Search for the cell housing the specified text and yield its (x, y) center coordinate. 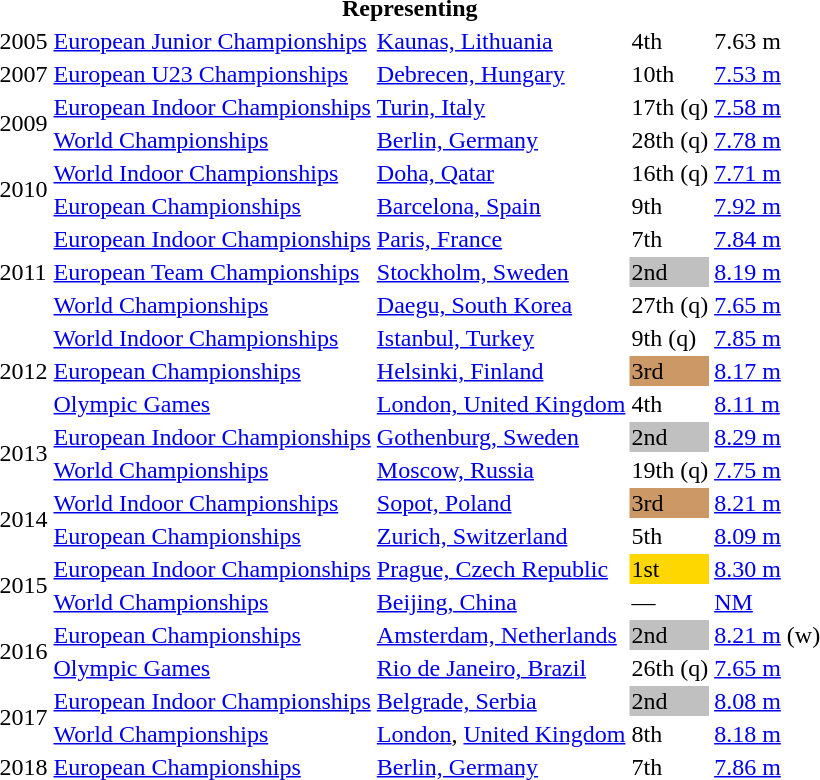
Zurich, Switzerland (501, 536)
Stockholm, Sweden (501, 272)
European Junior Championships (212, 41)
26th (q) (670, 668)
19th (q) (670, 470)
27th (q) (670, 305)
10th (670, 74)
Prague, Czech Republic (501, 569)
9th (670, 206)
Rio de Janeiro, Brazil (501, 668)
Debrecen, Hungary (501, 74)
9th (q) (670, 338)
Belgrade, Serbia (501, 701)
Gothenburg, Sweden (501, 437)
Barcelona, Spain (501, 206)
Moscow, Russia (501, 470)
Turin, Italy (501, 107)
European Team Championships (212, 272)
Berlin, Germany (501, 140)
Sopot, Poland (501, 503)
1st (670, 569)
28th (q) (670, 140)
Doha, Qatar (501, 173)
— (670, 602)
European U23 Championships (212, 74)
Helsinki, Finland (501, 371)
Daegu, South Korea (501, 305)
Beijing, China (501, 602)
Istanbul, Turkey (501, 338)
Amsterdam, Netherlands (501, 635)
Paris, France (501, 239)
5th (670, 536)
7th (670, 239)
Kaunas, Lithuania (501, 41)
8th (670, 734)
17th (q) (670, 107)
16th (q) (670, 173)
